Output the (X, Y) coordinate of the center of the cell containing the given text.  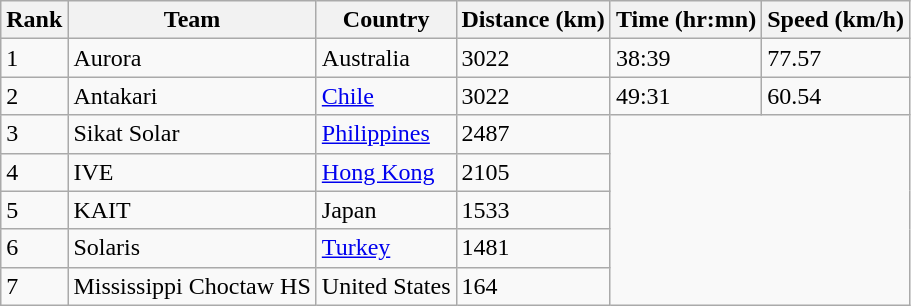
Chile (386, 96)
Team (192, 20)
Speed (km/h) (836, 20)
Turkey (386, 248)
Mississippi Choctaw HS (192, 286)
1533 (533, 210)
Japan (386, 210)
Country (386, 20)
IVE (192, 172)
Solaris (192, 248)
7 (34, 286)
49:31 (686, 96)
3 (34, 134)
60.54 (836, 96)
77.57 (836, 58)
Aurora (192, 58)
Antakari (192, 96)
1 (34, 58)
Rank (34, 20)
Philippines (386, 134)
2105 (533, 172)
United States (386, 286)
2487 (533, 134)
2 (34, 96)
38:39 (686, 58)
6 (34, 248)
KAIT (192, 210)
Distance (km) (533, 20)
Hong Kong (386, 172)
1481 (533, 248)
Time (hr:mn) (686, 20)
Sikat Solar (192, 134)
164 (533, 286)
5 (34, 210)
4 (34, 172)
Australia (386, 58)
